Search for the cell housing the specified text and yield its (x, y) center coordinate. 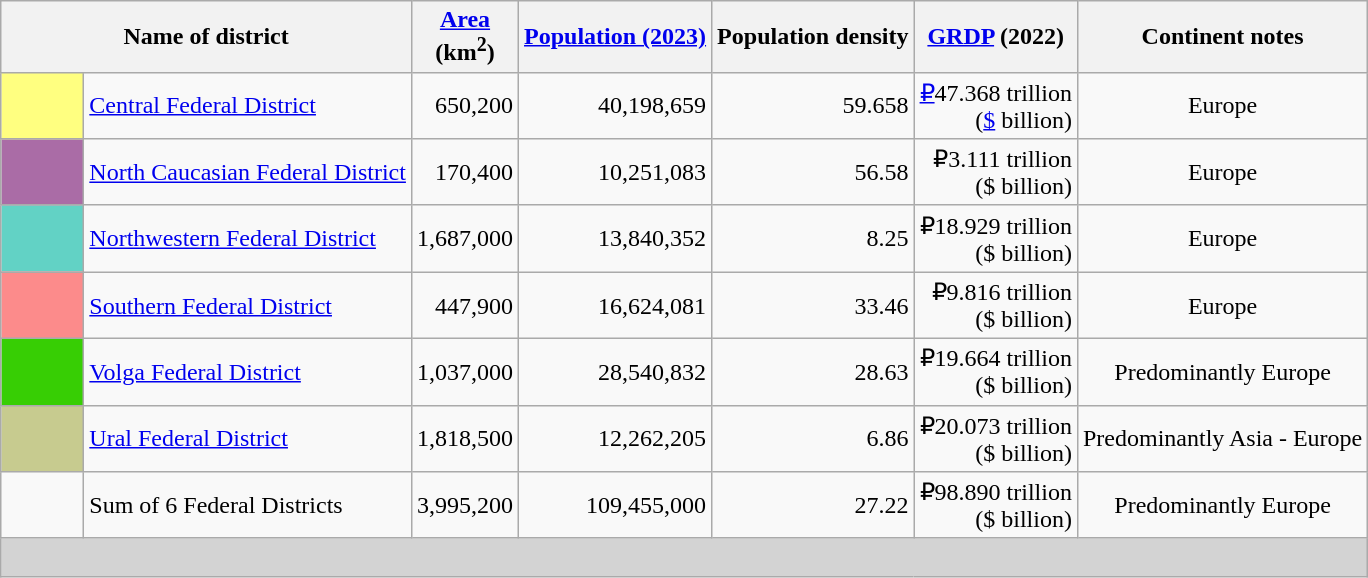
₽18.929 trillion($ billion) (996, 238)
8.25 (813, 238)
40,198,659 (616, 106)
3,995,200 (464, 506)
1,037,000 (464, 372)
Continent notes (1222, 37)
28.63 (813, 372)
Population density (813, 37)
109,455,000 (616, 506)
₽19.664 trillion($ billion) (996, 372)
27.22 (813, 506)
59.658 (813, 106)
GRDP (2022) (996, 37)
Central Federal District (248, 106)
1,687,000 (464, 238)
₽98.890 trillion($ billion) (996, 506)
447,900 (464, 306)
₽9.816 trillion($ billion) (996, 306)
Sum of 6 Federal Districts (248, 506)
Population (2023) (616, 37)
28,540,832 (616, 372)
₽20.073 trillion($ billion) (996, 438)
12,262,205 (616, 438)
6.86 (813, 438)
13,840,352 (616, 238)
Name of district (206, 37)
₽47.368 trillion($ billion) (996, 106)
56.58 (813, 172)
10,251,083 (616, 172)
33.46 (813, 306)
Northwestern Federal District (248, 238)
650,200 (464, 106)
Ural Federal District (248, 438)
Predominantly Asia - Europe (1222, 438)
170,400 (464, 172)
₽3.111 trillion($ billion) (996, 172)
North Caucasian Federal District (248, 172)
16,624,081 (616, 306)
Area(km2) (464, 37)
Volga Federal District (248, 372)
Southern Federal District (248, 306)
1,818,500 (464, 438)
